Find where the given text appears and provide that cell's center as [X, Y] coordinate. 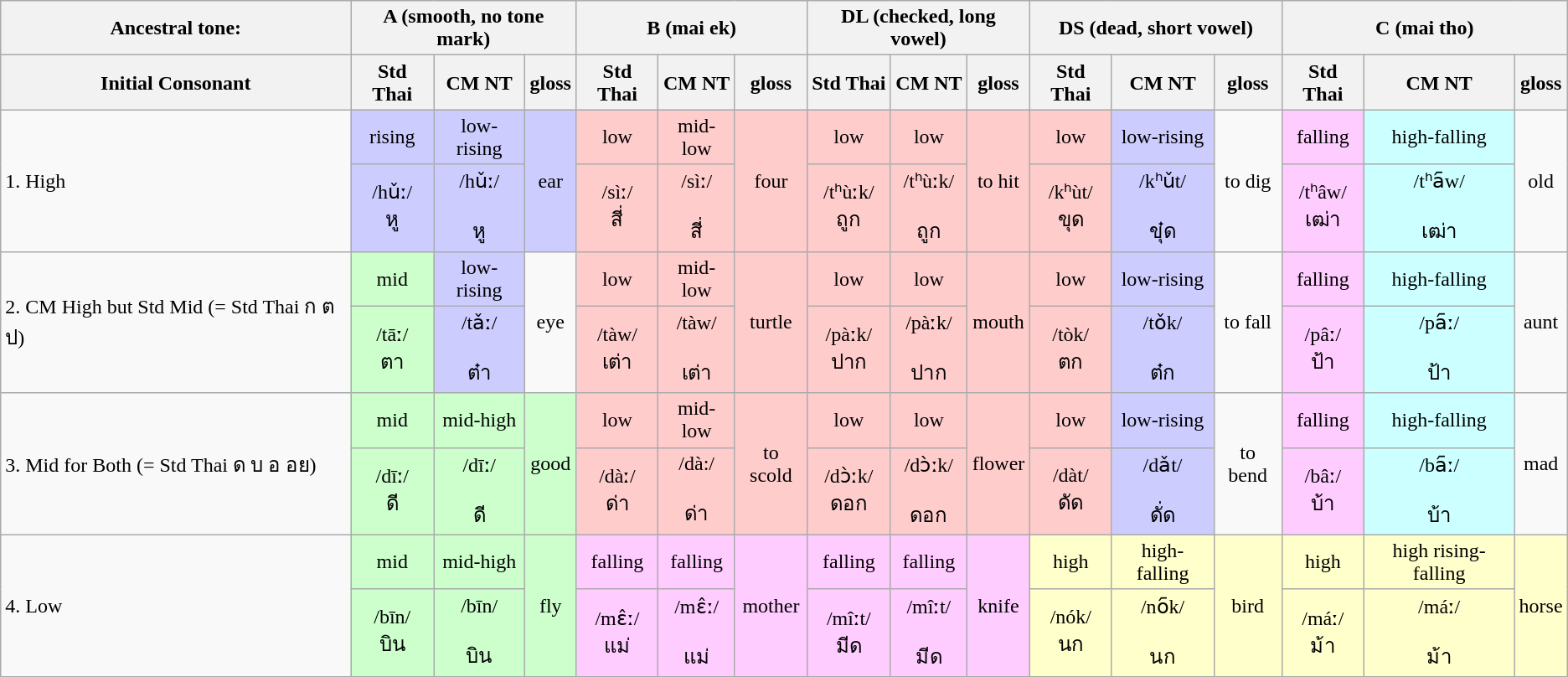
B (mai ek) [692, 28]
/pa᷇ː/ป้า [1439, 349]
eye [551, 322]
C (mai tho) [1424, 28]
/nók/นก [1070, 633]
to bend [1248, 464]
/tʰa᷇w/เฒ่า [1439, 208]
/tāː/ตา [392, 349]
/pâː/ป้า [1323, 349]
/dàː/ด่า [617, 491]
DS (dead, short vowel) [1156, 28]
/tǎː/ต๋า [479, 349]
/dàt/ดัด [1070, 491]
Ancestral tone: [176, 28]
/ba᷇ː/บ้า [1439, 491]
DL (checked, long vowel) [918, 28]
/tǒk/ต๋ก [1163, 349]
/no᷇k/นก [1163, 633]
3. Mid for Both (= Std Thai ด บ อ อย) [176, 464]
/dǎt/ดั่ด [1163, 491]
fly [551, 605]
/tòk/ตก [1070, 349]
turtle [771, 322]
rising [392, 137]
to fall [1248, 322]
ear [551, 181]
bird [1248, 605]
/bâː/บ้า [1323, 491]
high rising-falling [1439, 561]
old [1541, 181]
/kʰùt/ขุด [1070, 208]
good [551, 464]
horse [1541, 605]
mother [771, 605]
/kʰǔt/ขุ๋ด [1163, 208]
1. High [176, 181]
knife [998, 605]
/tʰâw/เฒ่า [1323, 208]
2. CM High but Std Mid (= Std Thai ก ต ป) [176, 322]
4. Low [176, 605]
to scold [771, 464]
A (smooth, no tone mark) [464, 28]
mouth [998, 322]
aunt [1541, 322]
to dig [1248, 181]
flower [998, 464]
to hit [998, 181]
Initial Consonant [176, 82]
four [771, 181]
/dà:/ด่า [697, 491]
mad [1541, 464]
